Identify which cell holds the provided text, then report its (X, Y) central coordinate. 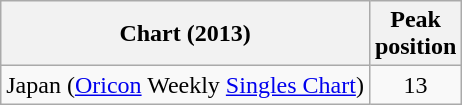
13 (415, 85)
Peakposition (415, 34)
Japan (Oricon Weekly Singles Chart) (186, 85)
Chart (2013) (186, 34)
